Scan for the cell matching the given text and deliver its [X, Y] coordinate at center. 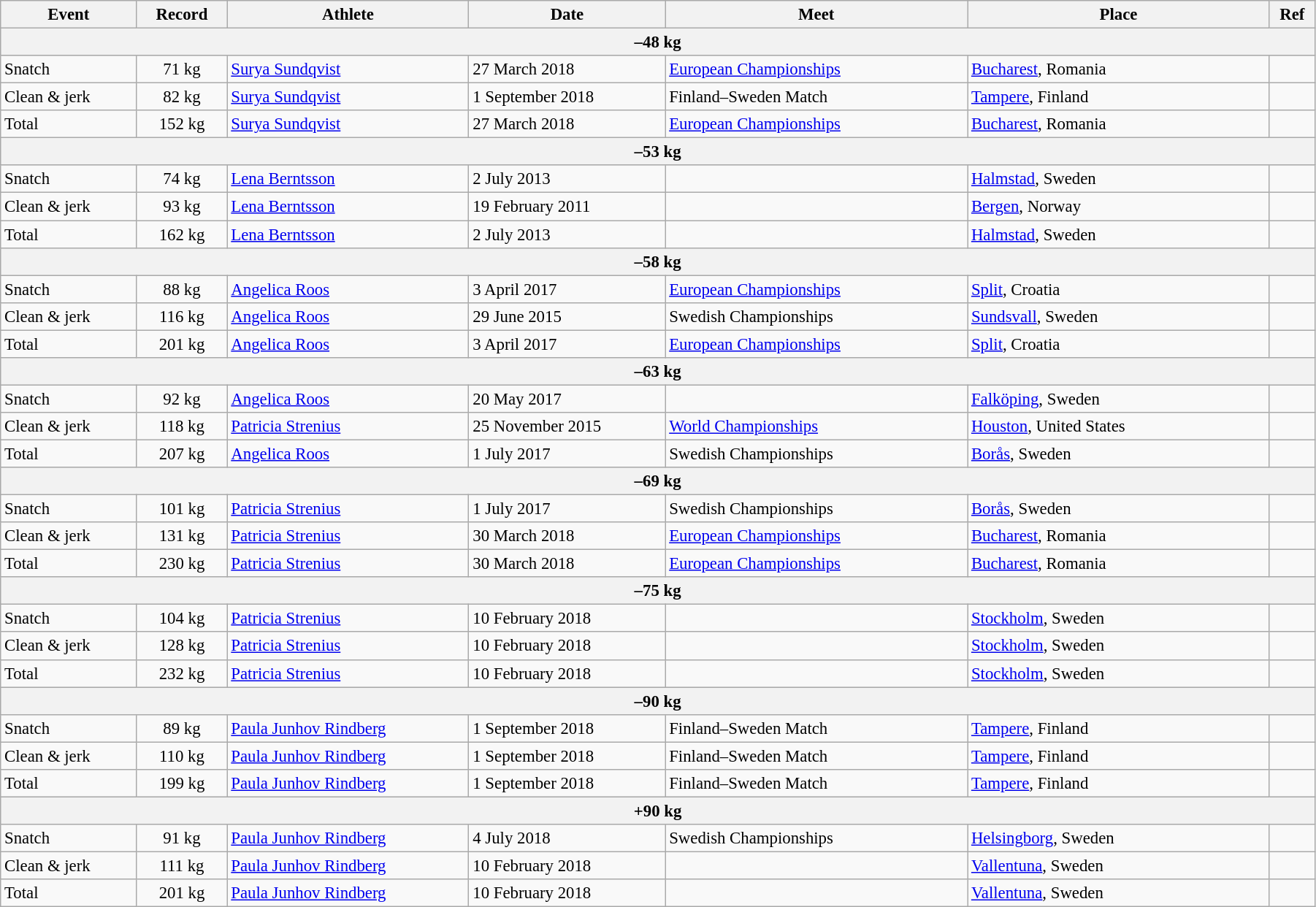
Bergen, Norway [1119, 207]
–58 kg [658, 261]
4 July 2018 [567, 838]
–90 kg [658, 701]
82 kg [182, 97]
71 kg [182, 69]
207 kg [182, 453]
Helsingborg, Sweden [1119, 838]
–48 kg [658, 42]
104 kg [182, 619]
91 kg [182, 838]
92 kg [182, 399]
131 kg [182, 536]
Houston, United States [1119, 426]
152 kg [182, 124]
Falköping, Sweden [1119, 399]
74 kg [182, 179]
89 kg [182, 728]
19 February 2011 [567, 207]
128 kg [182, 646]
Event [69, 15]
88 kg [182, 289]
Ref [1292, 15]
–69 kg [658, 481]
110 kg [182, 756]
25 November 2015 [567, 426]
29 June 2015 [567, 316]
Place [1119, 15]
–75 kg [658, 591]
Sundsvall, Sweden [1119, 316]
–53 kg [658, 152]
232 kg [182, 673]
101 kg [182, 509]
Record [182, 15]
World Championships [816, 426]
+90 kg [658, 811]
–63 kg [658, 372]
Athlete [348, 15]
162 kg [182, 234]
93 kg [182, 207]
Date [567, 15]
118 kg [182, 426]
111 kg [182, 865]
230 kg [182, 564]
Meet [816, 15]
116 kg [182, 316]
20 May 2017 [567, 399]
199 kg [182, 784]
